Output the [x, y] coordinate of the center of the cell containing the given text.  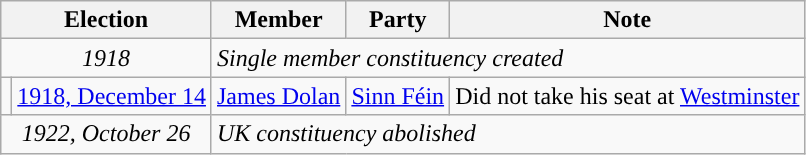
UK constituency abolished [508, 134]
Single member constituency created [508, 58]
1918 [106, 58]
Sinn Féin [398, 96]
Member [278, 20]
1918, December 14 [112, 96]
James Dolan [278, 96]
1922, October 26 [106, 134]
Note [628, 20]
Election [106, 20]
Party [398, 20]
Did not take his seat at Westminster [628, 96]
